Determine the (x, y) coordinate at the center of the cell enclosing the given text.  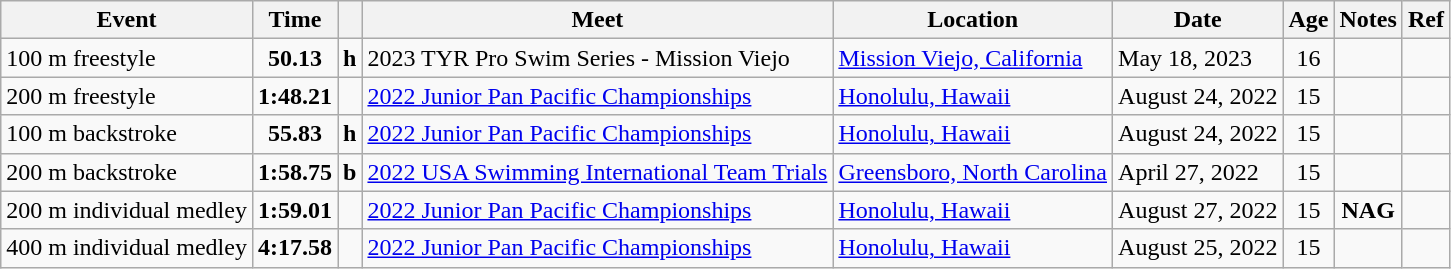
Mission Viejo, California (973, 58)
Date (1198, 20)
200 m backstroke (127, 172)
16 (1308, 58)
1:59.01 (294, 210)
2022 USA Swimming International Team Trials (598, 172)
1:48.21 (294, 96)
April 27, 2022 (1198, 172)
400 m individual medley (127, 248)
Event (127, 20)
200 m freestyle (127, 96)
August 25, 2022 (1198, 248)
Age (1308, 20)
1:58.75 (294, 172)
May 18, 2023 (1198, 58)
2023 TYR Pro Swim Series - Mission Viejo (598, 58)
100 m freestyle (127, 58)
Greensboro, North Carolina (973, 172)
100 m backstroke (127, 134)
Time (294, 20)
Location (973, 20)
Notes (1368, 20)
Ref (1426, 20)
200 m individual medley (127, 210)
NAG (1368, 210)
Meet (598, 20)
55.83 (294, 134)
August 27, 2022 (1198, 210)
b (350, 172)
4:17.58 (294, 248)
50.13 (294, 58)
